Output the (x, y) coordinate of the center of the cell containing the given text.  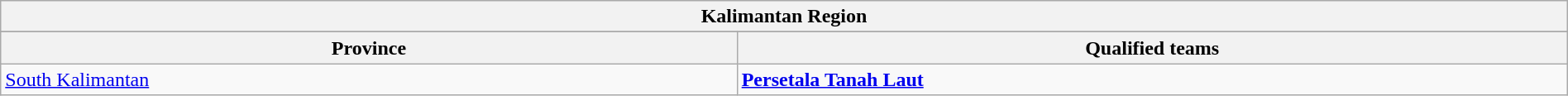
Qualified teams (1152, 48)
Province (369, 48)
Kalimantan Region (784, 17)
Persetala Tanah Laut (1152, 79)
South Kalimantan (369, 79)
